Provide the [x, y] coordinate of the cell's center where the given text is located.  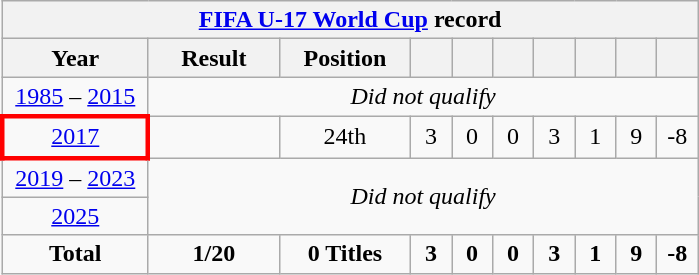
2017 [75, 136]
Position [344, 58]
0 Titles [344, 254]
1985 – 2015 [75, 97]
Year [75, 58]
2019 – 2023 [75, 178]
2025 [75, 216]
Result [214, 58]
FIFA U-17 World Cup record [350, 20]
Total [75, 254]
24th [344, 136]
1/20 [214, 254]
